Extract the [X, Y] coordinate from the center of the cell holding the provided text.  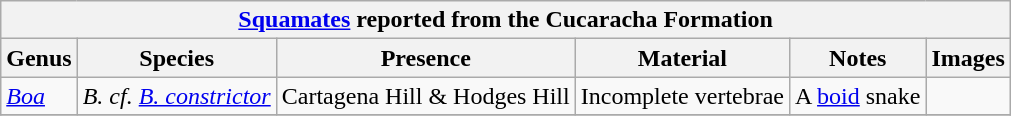
Images [968, 58]
Genus [39, 58]
B. cf. B. constrictor [176, 96]
A boid snake [858, 96]
Notes [858, 58]
Incomplete vertebrae [682, 96]
Material [682, 58]
Boa [39, 96]
Cartagena Hill & Hodges Hill [426, 96]
Presence [426, 58]
Species [176, 58]
Squamates reported from the Cucaracha Formation [506, 20]
